Search for the cell housing the specified text and yield its [x, y] center coordinate. 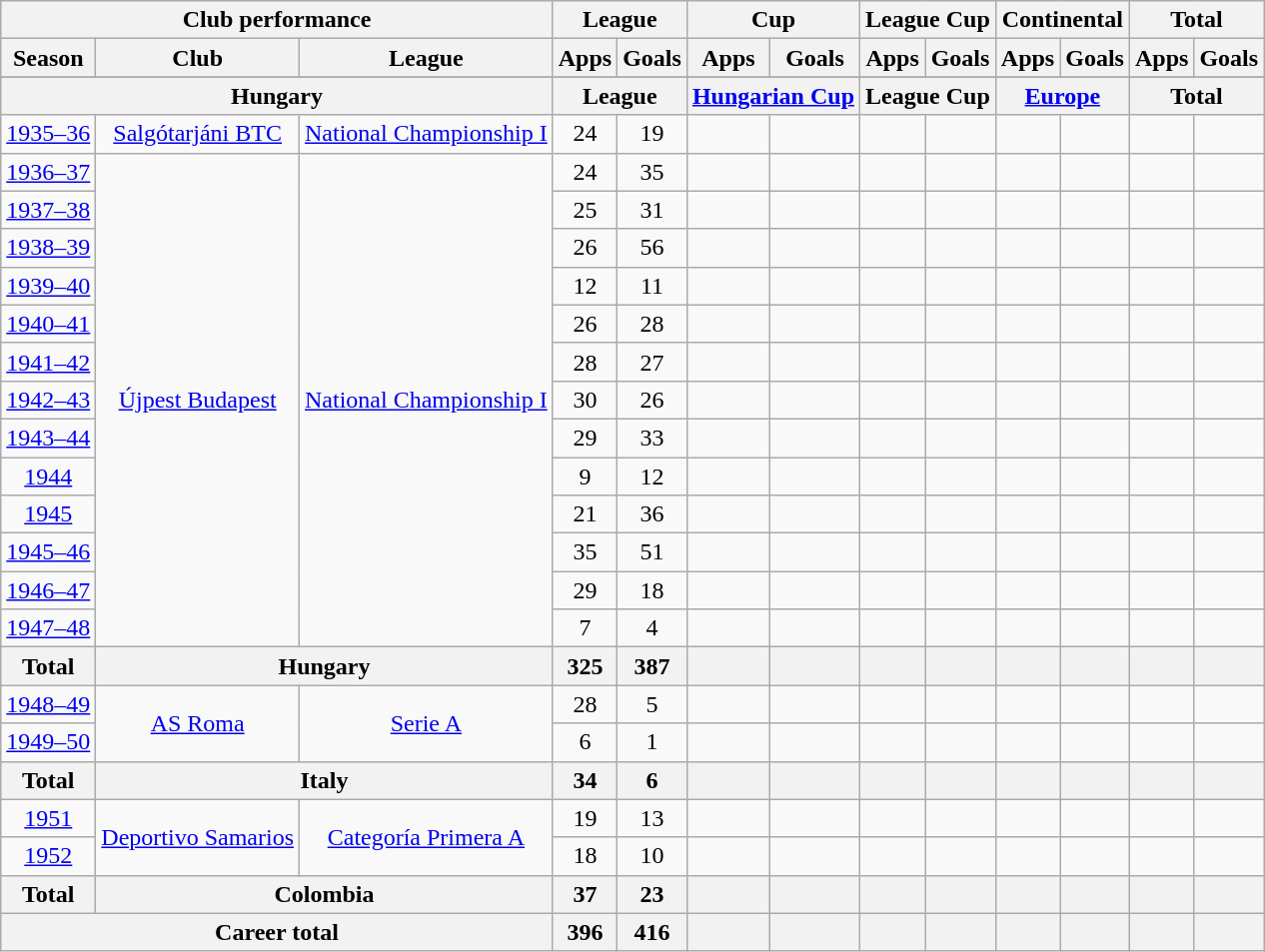
396 [585, 932]
1 [652, 742]
1940–41 [48, 324]
31 [652, 210]
33 [652, 438]
34 [585, 780]
1943–44 [48, 438]
30 [585, 400]
1952 [48, 856]
36 [652, 514]
1939–40 [48, 286]
416 [652, 932]
1935–36 [48, 134]
Colombia [324, 894]
13 [652, 818]
1945 [48, 514]
Career total [277, 932]
Categoría Primera A [427, 837]
7 [585, 628]
1946–47 [48, 590]
AS Roma [198, 723]
Club performance [277, 20]
4 [652, 628]
25 [585, 210]
1944 [48, 476]
56 [652, 248]
387 [652, 666]
27 [652, 362]
Cup [773, 20]
1937–38 [48, 210]
Italy [324, 780]
Hungarian Cup [773, 96]
1941–42 [48, 362]
1942–43 [48, 400]
1945–46 [48, 552]
1949–50 [48, 742]
1947–48 [48, 628]
Újpest Budapest [198, 400]
37 [585, 894]
23 [652, 894]
10 [652, 856]
21 [585, 514]
11 [652, 286]
1938–39 [48, 248]
Deportivo Samarios [198, 837]
1951 [48, 818]
1948–49 [48, 704]
5 [652, 704]
Europe [1062, 96]
Season [48, 58]
9 [585, 476]
Salgótarjáni BTC [198, 134]
Club [198, 58]
1936–37 [48, 172]
325 [585, 666]
Serie A [427, 723]
Continental [1062, 20]
51 [652, 552]
